Extract the [x, y] coordinate from the center of the cell holding the provided text.  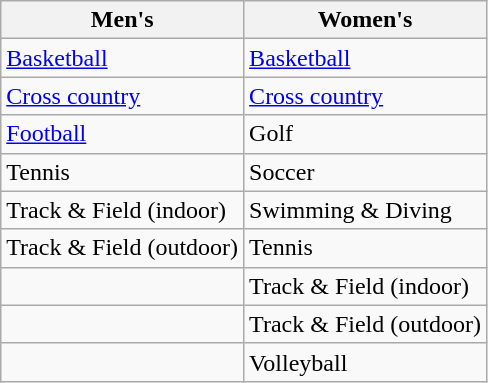
Football [122, 134]
Swimming & Diving [366, 210]
Men's [122, 20]
Women's [366, 20]
Soccer [366, 172]
Volleyball [366, 362]
Golf [366, 134]
